Capture the cell that displays the provided text and extract its (X, Y) central coordinate. 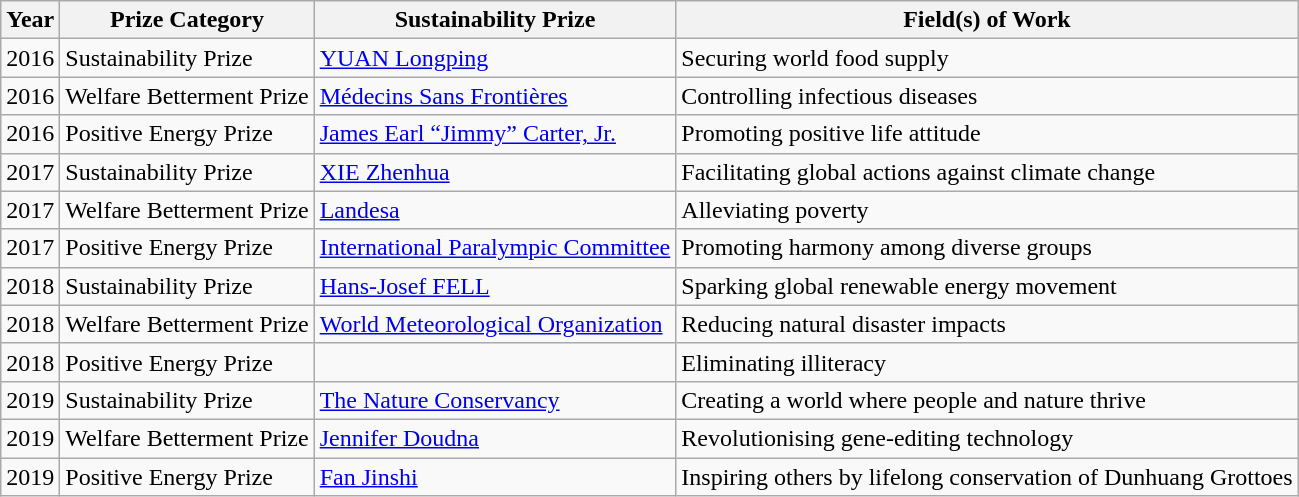
Hans-Josef FELL (495, 286)
James Earl “Jimmy” Carter, Jr. (495, 134)
Securing world food supply (987, 58)
Revolutionising gene-editing technology (987, 438)
World Meteorological Organization (495, 324)
Jennifer Doudna (495, 438)
Controlling infectious diseases (987, 96)
Creating a world where people and nature thrive (987, 400)
Reducing natural disaster impacts (987, 324)
Alleviating poverty (987, 210)
Médecins Sans Frontières (495, 96)
Promoting harmony among diverse groups (987, 248)
Eliminating illiteracy (987, 362)
The Nature Conservancy (495, 400)
International Paralympic Committee (495, 248)
Fan Jinshi (495, 477)
Inspiring others by lifelong conservation of Dunhuang Grottoes (987, 477)
Landesa (495, 210)
Sparking global renewable energy movement (987, 286)
Field(s) of Work (987, 20)
Facilitating global actions against climate change (987, 172)
YUAN Longping (495, 58)
Year (30, 20)
Prize Category (187, 20)
Promoting positive life attitude (987, 134)
XIE Zhenhua (495, 172)
